Return (X, Y) of the center of cell containing provided text 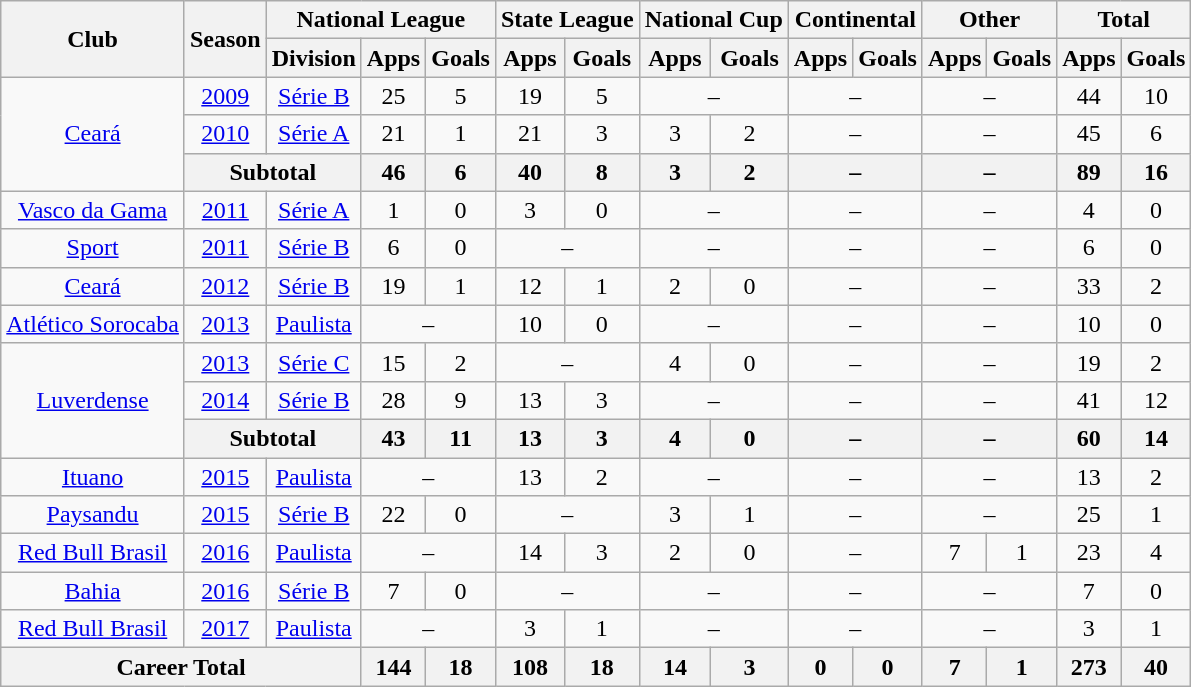
Total (1124, 20)
Atlético Sorocaba (93, 324)
60 (1089, 438)
89 (1089, 172)
Sport (93, 248)
Club (93, 39)
2012 (225, 286)
Bahia (93, 591)
State League (567, 20)
Season (225, 39)
273 (1089, 667)
Vasco da Gama (93, 210)
8 (602, 172)
9 (461, 400)
11 (461, 438)
16 (1156, 172)
2017 (225, 629)
Career Total (182, 667)
43 (393, 438)
44 (1089, 96)
2009 (225, 96)
108 (530, 667)
33 (1089, 286)
Série C (314, 362)
Ituano (93, 477)
Paysandu (93, 515)
Continental (855, 20)
2010 (225, 134)
National League (380, 20)
2014 (225, 400)
41 (1089, 400)
46 (393, 172)
23 (1089, 553)
22 (393, 515)
28 (393, 400)
Luverdense (93, 400)
National Cup (714, 20)
144 (393, 667)
Division (314, 58)
45 (1089, 134)
15 (393, 362)
Other (989, 20)
